Pinpoint the cell where the given text exists, returning its [x, y] midpoint coordinate. 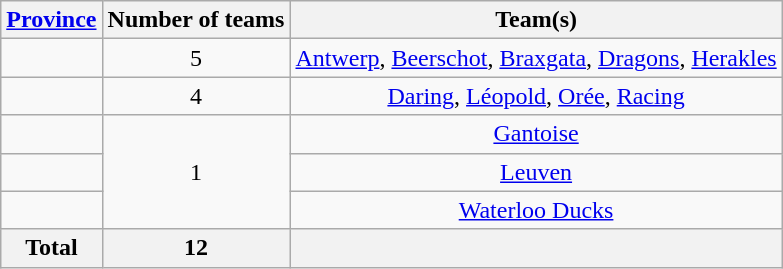
Team(s) [536, 20]
4 [196, 96]
Province [52, 20]
Leuven [536, 172]
Waterloo Ducks [536, 210]
Daring, Léopold, Orée, Racing [536, 96]
Total [52, 248]
12 [196, 248]
5 [196, 58]
Gantoise [536, 134]
Number of teams [196, 20]
1 [196, 172]
Antwerp, Beerschot, Braxgata, Dragons, Herakles [536, 58]
